Pinpoint the cell where the given text exists, returning its [x, y] midpoint coordinate. 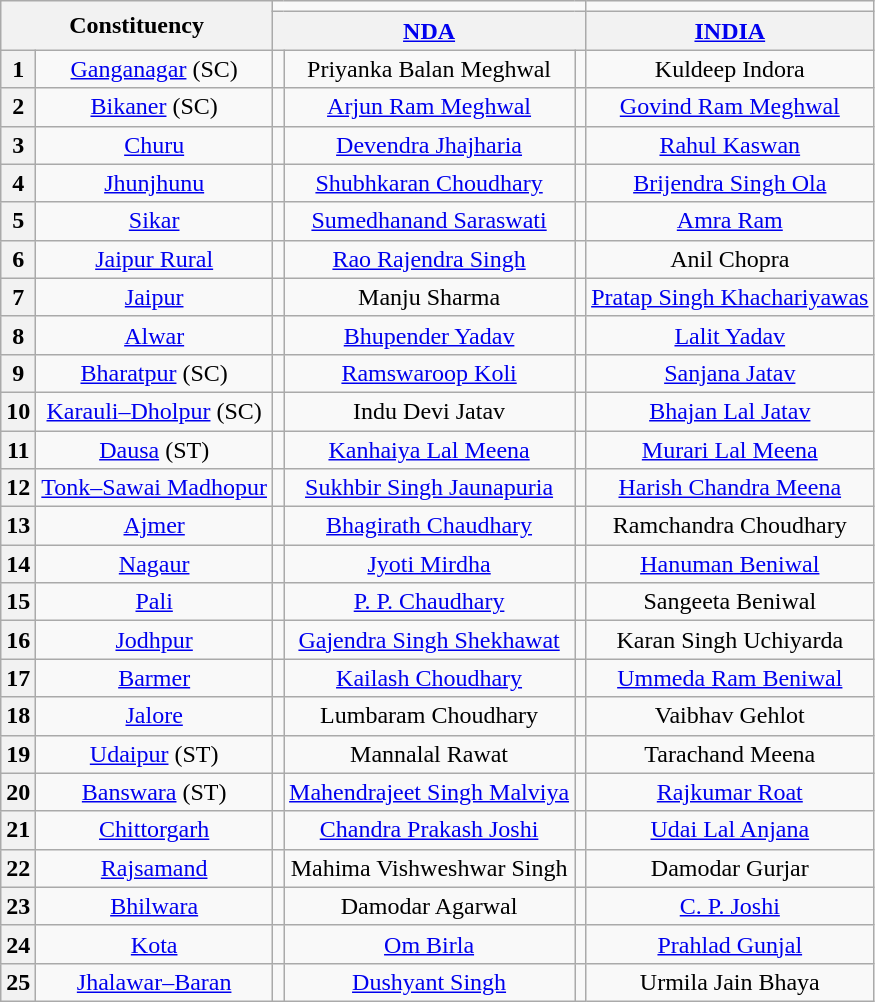
Banswara (ST) [154, 792]
Devendra Jhajharia [430, 145]
Jalore [154, 716]
Harish Chandra Meena [730, 488]
Sukhbir Singh Jaunapuria [430, 488]
Arjun Ram Meghwal [430, 107]
Hanuman Beniwal [730, 564]
Ganganagar (SC) [154, 69]
12 [18, 488]
9 [18, 373]
Rao Rajendra Singh [430, 259]
Udai Lal Anjana [730, 830]
P. P. Chaudhary [430, 602]
Kanhaiya Lal Meena [430, 449]
22 [18, 868]
8 [18, 335]
Rajkumar Roat [730, 792]
Gajendra Singh Shekhawat [430, 640]
Mahima Vishweshwar Singh [430, 868]
NDA [430, 31]
C. P. Joshi [730, 906]
Brijendra Singh Ola [730, 183]
Bhajan Lal Jatav [730, 411]
Jodhpur [154, 640]
Mahendrajeet Singh Malviya [430, 792]
Chandra Prakash Joshi [430, 830]
Karan Singh Uchiyarda [730, 640]
24 [18, 944]
Jhunjhunu [154, 183]
Indu Devi Jatav [430, 411]
Jaipur [154, 297]
Lumbaram Choudhary [430, 716]
19 [18, 754]
Kuldeep Indora [730, 69]
Constituency [137, 26]
16 [18, 640]
Pratap Singh Khachariyawas [730, 297]
13 [18, 526]
Rahul Kaswan [730, 145]
Anil Chopra [730, 259]
Dushyant Singh [430, 982]
25 [18, 982]
Amra Ram [730, 221]
23 [18, 906]
5 [18, 221]
Karauli–Dholpur (SC) [154, 411]
Ramchandra Choudhary [730, 526]
Chittorgarh [154, 830]
Bhupender Yadav [430, 335]
Priyanka Balan Meghwal [430, 69]
Bhagirath Chaudhary [430, 526]
Jyoti Mirdha [430, 564]
Udaipur (ST) [154, 754]
11 [18, 449]
1 [18, 69]
14 [18, 564]
Ajmer [154, 526]
INDIA [730, 31]
7 [18, 297]
Prahlad Gunjal [730, 944]
Tonk–Sawai Madhopur [154, 488]
Sikar [154, 221]
Churu [154, 145]
20 [18, 792]
Lalit Yadav [730, 335]
Jaipur Rural [154, 259]
Kota [154, 944]
6 [18, 259]
Nagaur [154, 564]
10 [18, 411]
Bikaner (SC) [154, 107]
Bharatpur (SC) [154, 373]
Ramswaroop Koli [430, 373]
Alwar [154, 335]
Bhilwara [154, 906]
15 [18, 602]
17 [18, 678]
3 [18, 145]
Sangeeta Beniwal [730, 602]
Govind Ram Meghwal [730, 107]
Manju Sharma [430, 297]
Vaibhav Gehlot [730, 716]
Sanjana Jatav [730, 373]
Barmer [154, 678]
4 [18, 183]
18 [18, 716]
Shubhkaran Choudhary [430, 183]
Sumedhanand Saraswati [430, 221]
Damodar Gurjar [730, 868]
Dausa (ST) [154, 449]
Murari Lal Meena [730, 449]
Ummeda Ram Beniwal [730, 678]
Pali [154, 602]
Kailash Choudhary [430, 678]
Mannalal Rawat [430, 754]
Tarachand Meena [730, 754]
Damodar Agarwal [430, 906]
Om Birla [430, 944]
21 [18, 830]
Urmila Jain Bhaya [730, 982]
Rajsamand [154, 868]
2 [18, 107]
Jhalawar–Baran [154, 982]
